Pinpoint the cell where the given text exists, returning its (X, Y) midpoint coordinate. 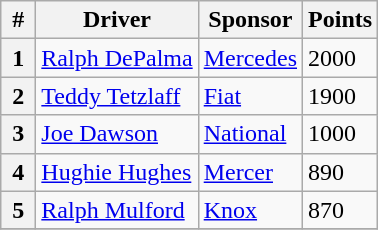
4 (18, 172)
5 (18, 210)
National (250, 134)
2 (18, 96)
Ralph Mulford (117, 210)
Hughie Hughes (117, 172)
Teddy Tetzlaff (117, 96)
890 (340, 172)
Mercedes (250, 58)
870 (340, 210)
Knox (250, 210)
Mercer (250, 172)
Driver (117, 20)
Fiat (250, 96)
Sponsor (250, 20)
2000 (340, 58)
# (18, 20)
Points (340, 20)
1900 (340, 96)
Ralph DePalma (117, 58)
1000 (340, 134)
Joe Dawson (117, 134)
1 (18, 58)
3 (18, 134)
